Pinpoint the cell where the given text exists, returning its (X, Y) midpoint coordinate. 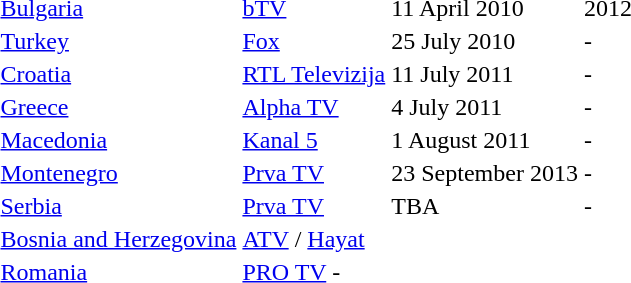
25 July 2010 (485, 41)
Fox (314, 41)
ATV / Hayat (314, 239)
1 August 2011 (485, 140)
11 July 2011 (485, 74)
23 September 2013 (485, 173)
Alpha TV (314, 107)
TBA (485, 206)
RTL Televizija (314, 74)
Kanal 5 (314, 140)
4 July 2011 (485, 107)
